Detect which cell encompasses the target text, then output its [x, y] center coordinate. 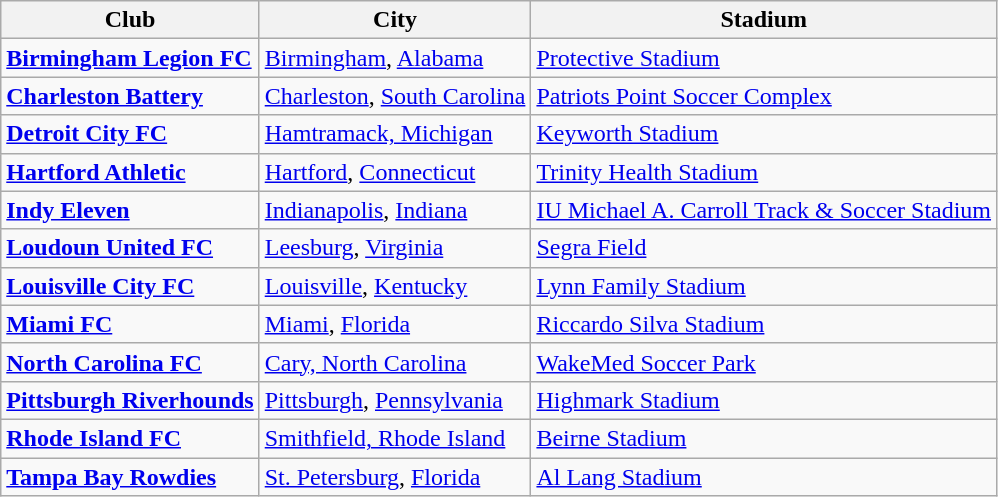
Highmark Stadium [764, 400]
WakeMed Soccer Park [764, 362]
Club [130, 20]
Charleston, South Carolina [395, 96]
Hartford Athletic [130, 172]
IU Michael A. Carroll Track & Soccer Stadium [764, 210]
Protective Stadium [764, 58]
North Carolina FC [130, 362]
Birmingham, Alabama [395, 58]
Miami, Florida [395, 324]
Loudoun United FC [130, 248]
Indy Eleven [130, 210]
Detroit City FC [130, 134]
City [395, 20]
Trinity Health Stadium [764, 172]
Miami FC [130, 324]
Charleston Battery [130, 96]
Louisville City FC [130, 286]
Hamtramack, Michigan [395, 134]
Segra Field [764, 248]
Rhode Island FC [130, 438]
Pittsburgh, Pennsylvania [395, 400]
Al Lang Stadium [764, 477]
Leesburg, Virginia [395, 248]
Lynn Family Stadium [764, 286]
Keyworth Stadium [764, 134]
Cary, North Carolina [395, 362]
Pittsburgh Riverhounds [130, 400]
Patriots Point Soccer Complex [764, 96]
Louisville, Kentucky [395, 286]
Tampa Bay Rowdies [130, 477]
Indianapolis, Indiana [395, 210]
Smithfield, Rhode Island [395, 438]
Riccardo Silva Stadium [764, 324]
Stadium [764, 20]
Beirne Stadium [764, 438]
Hartford, Connecticut [395, 172]
Birmingham Legion FC [130, 58]
St. Petersburg, Florida [395, 477]
